Return the [x, y] coordinate for the center point of the cell that contains the specified text.  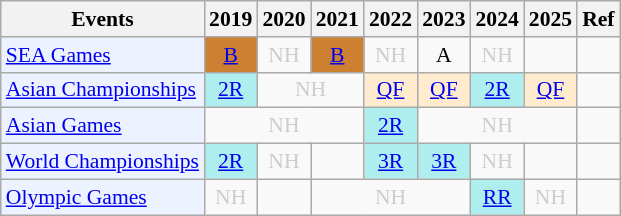
2025 [550, 19]
2023 [444, 19]
A [444, 55]
Ref [598, 19]
World Championships [102, 162]
2020 [284, 19]
2021 [338, 19]
Asian Championships [102, 90]
Asian Games [102, 126]
2019 [230, 19]
Events [102, 19]
2022 [390, 19]
RR [498, 197]
2024 [498, 19]
SEA Games [102, 55]
Olympic Games [102, 197]
